Locate the cell with the specified text and output its (x, y) center coordinate. 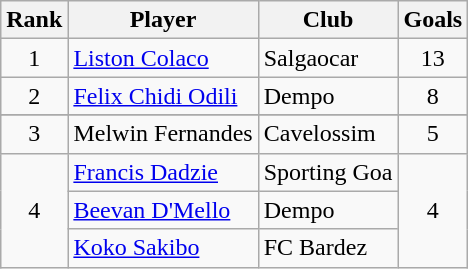
Felix Chidi Odili (163, 96)
Club (328, 20)
2 (34, 96)
Goals (433, 20)
1 (34, 58)
Player (163, 20)
Beevan D'Mello (163, 210)
3 (34, 134)
5 (433, 134)
Rank (34, 20)
Francis Dadzie (163, 172)
Sporting Goa (328, 172)
Melwin Fernandes (163, 134)
13 (433, 58)
Koko Sakibo (163, 248)
Salgaocar (328, 58)
8 (433, 96)
Liston Colaco (163, 58)
Cavelossim (328, 134)
FC Bardez (328, 248)
